Scan for the cell matching the given text and deliver its [x, y] coordinate at center. 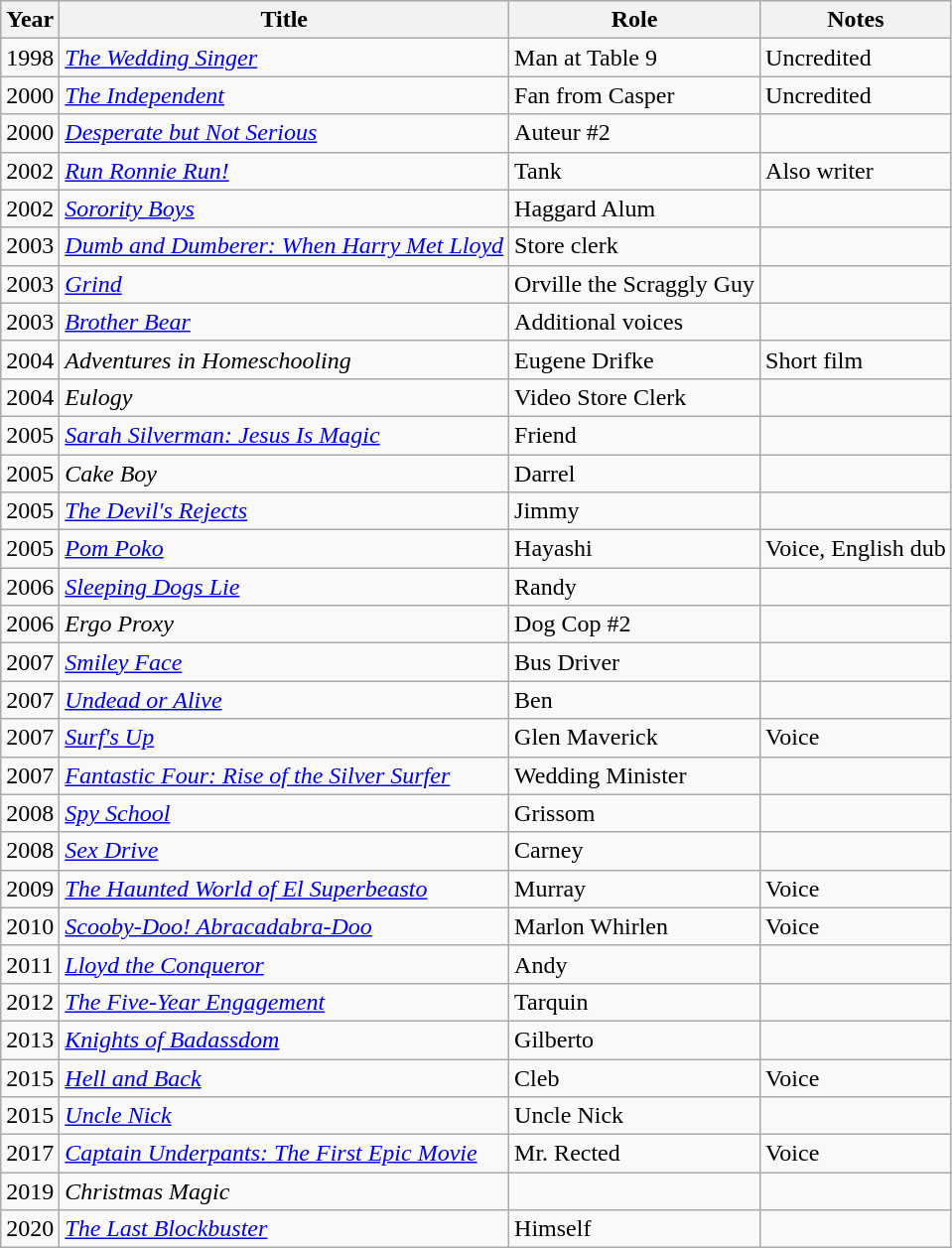
Pom Poko [284, 549]
The Wedding Singer [284, 58]
Randy [635, 587]
Undead or Alive [284, 700]
Cake Boy [284, 474]
Wedding Minister [635, 775]
Eugene Drifke [635, 359]
Surf's Up [284, 738]
Haggard Alum [635, 208]
Sex Drive [284, 851]
Knights of Badassdom [284, 1040]
Ergo Proxy [284, 624]
Marlon Whirlen [635, 926]
Fan from Casper [635, 95]
Year [30, 20]
2017 [30, 1154]
Video Store Clerk [635, 397]
Man at Table 9 [635, 58]
Auteur #2 [635, 133]
Hell and Back [284, 1077]
2019 [30, 1191]
The Five-Year Engagement [284, 1002]
Sorority Boys [284, 208]
Christmas Magic [284, 1191]
Himself [635, 1229]
Captain Underpants: The First Epic Movie [284, 1154]
Orville the Scraggly Guy [635, 284]
Run Ronnie Run! [284, 171]
Brother Bear [284, 322]
Fantastic Four: Rise of the Silver Surfer [284, 775]
Desperate but Not Serious [284, 133]
The Last Blockbuster [284, 1229]
2009 [30, 889]
Adventures in Homeschooling [284, 359]
Additional voices [635, 322]
Title [284, 20]
Darrel [635, 474]
2012 [30, 1002]
Cleb [635, 1077]
Store clerk [635, 246]
Ben [635, 700]
Spy School [284, 813]
Notes [856, 20]
Murray [635, 889]
Carney [635, 851]
Mr. Rected [635, 1154]
Glen Maverick [635, 738]
Tarquin [635, 1002]
Also writer [856, 171]
Grissom [635, 813]
Dog Cop #2 [635, 624]
The Devil's Rejects [284, 511]
2010 [30, 926]
The Independent [284, 95]
2020 [30, 1229]
Eulogy [284, 397]
2011 [30, 964]
1998 [30, 58]
Tank [635, 171]
Sleeping Dogs Lie [284, 587]
Short film [856, 359]
Friend [635, 435]
Role [635, 20]
Scooby-Doo! Abracadabra-Doo [284, 926]
Dumb and Dumberer: When Harry Met Lloyd [284, 246]
Lloyd the Conqueror [284, 964]
The Haunted World of El Superbeasto [284, 889]
Bus Driver [635, 662]
2013 [30, 1040]
Smiley Face [284, 662]
Andy [635, 964]
Gilberto [635, 1040]
Sarah Silverman: Jesus Is Magic [284, 435]
Voice, English dub [856, 549]
Jimmy [635, 511]
Hayashi [635, 549]
Grind [284, 284]
